Capture the cell that displays the provided text and extract its [x, y] central coordinate. 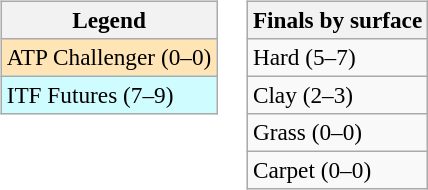
Grass (0–0) [337, 133]
Clay (2–3) [337, 95]
Hard (5–7) [337, 57]
Legend [108, 20]
Carpet (0–0) [337, 171]
ITF Futures (7–9) [108, 95]
Finals by surface [337, 20]
ATP Challenger (0–0) [108, 57]
